Provide the [x, y] coordinate of the cell's center where the given text is located.  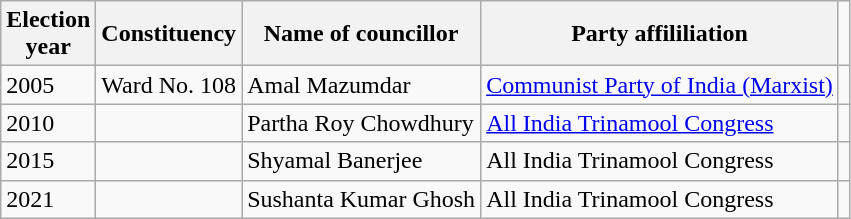
2005 [48, 85]
Party affililiation [660, 34]
2010 [48, 123]
2021 [48, 199]
Name of councillor [362, 34]
Constituency [169, 34]
Partha Roy Chowdhury [362, 123]
2015 [48, 161]
Ward No. 108 [169, 85]
Amal Mazumdar [362, 85]
Sushanta Kumar Ghosh [362, 199]
Communist Party of India (Marxist) [660, 85]
Shyamal Banerjee [362, 161]
Election year [48, 34]
